Identify which cell holds the provided text, then report its (x, y) central coordinate. 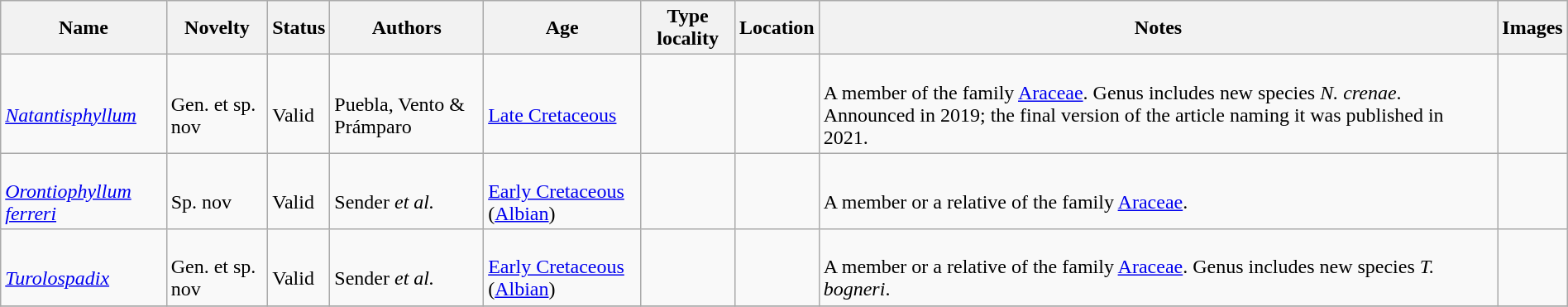
Type locality (688, 28)
Orontiophyllum ferreri (84, 191)
Authors (407, 28)
Status (299, 28)
Images (1532, 28)
A member or a relative of the family Araceae. Genus includes new species T. bogneri. (1158, 267)
Age (562, 28)
Late Cretaceous (562, 104)
Notes (1158, 28)
Turolospadix (84, 267)
Puebla, Vento & Prámparo (407, 104)
Location (777, 28)
Natantisphyllum (84, 104)
Sp. nov (217, 191)
Name (84, 28)
A member or a relative of the family Araceae. (1158, 191)
Novelty (217, 28)
